Output the (X, Y) coordinate of the center of the cell containing the given text.  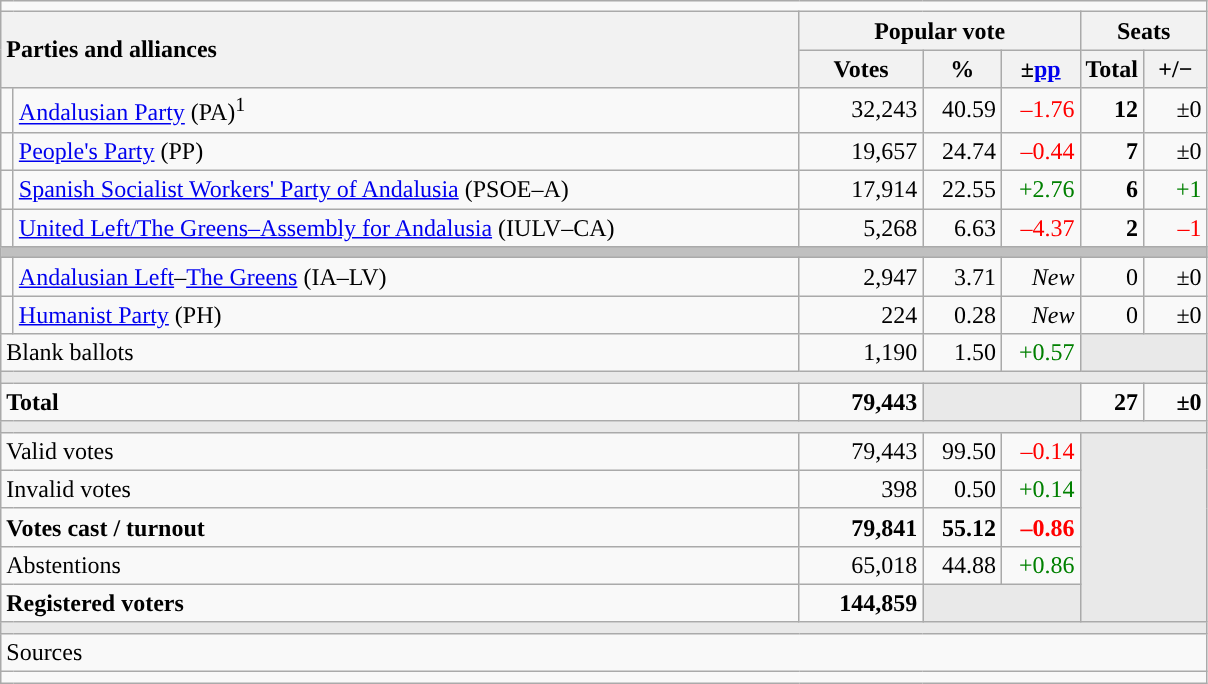
–0.86 (1040, 527)
27 (1112, 402)
People's Party (PP) (406, 151)
19,657 (861, 151)
Humanist Party (PH) (406, 315)
12 (1112, 110)
Registered voters (400, 603)
Blank ballots (400, 353)
Votes (861, 69)
2,947 (861, 277)
+0.14 (1040, 489)
Sources (604, 652)
±pp (1040, 69)
6 (1112, 190)
Parties and alliances (400, 50)
–1.76 (1040, 110)
32,243 (861, 110)
0.50 (962, 489)
–1 (1176, 228)
United Left/The Greens–Assembly for Andalusia (IULV–CA) (406, 228)
+0.57 (1040, 353)
Seats (1144, 31)
1,190 (861, 353)
Valid votes (400, 451)
398 (861, 489)
Popular vote (940, 31)
224 (861, 315)
144,859 (861, 603)
17,914 (861, 190)
5,268 (861, 228)
Invalid votes (400, 489)
Votes cast / turnout (400, 527)
–0.44 (1040, 151)
2 (1112, 228)
1.50 (962, 353)
+/− (1176, 69)
40.59 (962, 110)
65,018 (861, 565)
Spanish Socialist Workers' Party of Andalusia (PSOE–A) (406, 190)
–4.37 (1040, 228)
0.28 (962, 315)
99.50 (962, 451)
+2.76 (1040, 190)
% (962, 69)
Andalusian Party (PA)1 (406, 110)
79,841 (861, 527)
+1 (1176, 190)
55.12 (962, 527)
3.71 (962, 277)
–0.14 (1040, 451)
24.74 (962, 151)
Andalusian Left–The Greens (IA–LV) (406, 277)
6.63 (962, 228)
22.55 (962, 190)
Abstentions (400, 565)
7 (1112, 151)
+0.86 (1040, 565)
44.88 (962, 565)
